Find where the given text appears and provide that cell's center as (X, Y) coordinate. 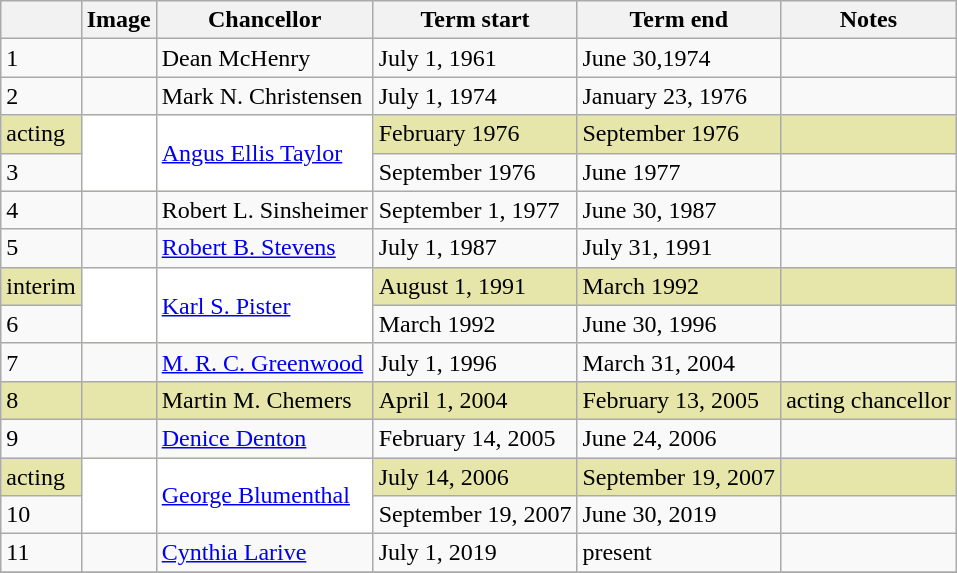
Chancellor (264, 20)
July 1, 1961 (475, 58)
Dean McHenry (264, 58)
9 (41, 438)
January 23, 1976 (679, 96)
7 (41, 362)
September 1, 1977 (475, 210)
Robert B. Stevens (264, 248)
June 30, 1987 (679, 210)
February 14, 2005 (475, 438)
Angus Ellis Taylor (264, 153)
March 31, 2004 (679, 362)
Karl S. Pister (264, 305)
3 (41, 172)
Term start (475, 20)
Denice Denton (264, 438)
August 1, 1991 (475, 286)
July 14, 2006 (475, 477)
8 (41, 400)
M. R. C. Greenwood (264, 362)
11 (41, 553)
July 1, 1974 (475, 96)
July 1, 1996 (475, 362)
June 24, 2006 (679, 438)
Term end (679, 20)
June 1977 (679, 172)
Image (118, 20)
Cynthia Larive (264, 553)
6 (41, 324)
2 (41, 96)
June 30,1974 (679, 58)
June 30, 1996 (679, 324)
February 13, 2005 (679, 400)
Martin M. Chemers (264, 400)
interim (41, 286)
Robert L. Sinsheimer (264, 210)
July 1, 1987 (475, 248)
acting chancellor (869, 400)
April 1, 2004 (475, 400)
July 1, 2019 (475, 553)
Notes (869, 20)
July 31, 1991 (679, 248)
June 30, 2019 (679, 515)
1 (41, 58)
present (679, 553)
4 (41, 210)
George Blumenthal (264, 496)
February 1976 (475, 134)
5 (41, 248)
Mark N. Christensen (264, 96)
10 (41, 515)
